Detect which cell encompasses the target text, then output its (x, y) center coordinate. 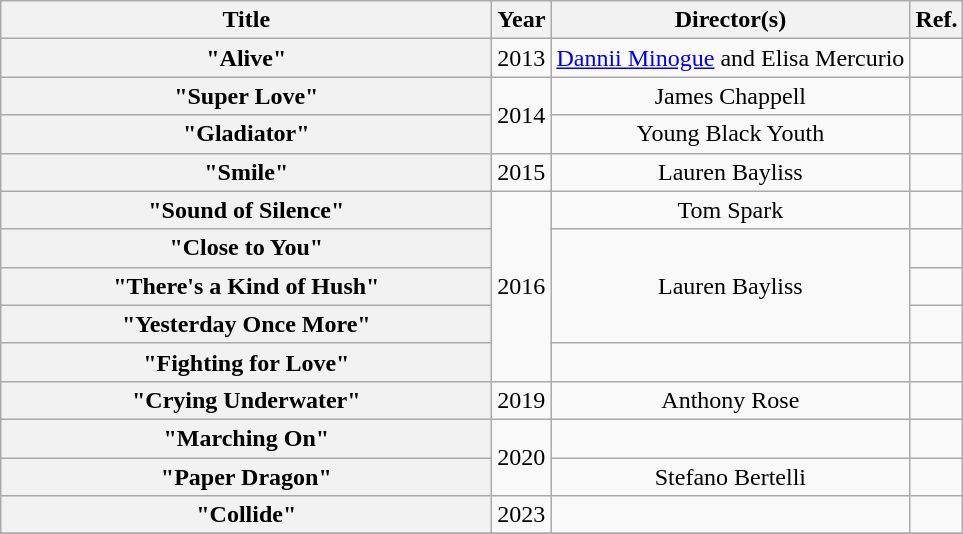
"Gladiator" (246, 134)
Stefano Bertelli (730, 477)
Dannii Minogue and Elisa Mercurio (730, 58)
2015 (522, 172)
"Close to You" (246, 248)
"Smile" (246, 172)
Anthony Rose (730, 400)
"Super Love" (246, 96)
"Marching On" (246, 438)
"Crying Underwater" (246, 400)
2016 (522, 286)
Tom Spark (730, 210)
"Paper Dragon" (246, 477)
2020 (522, 457)
"Alive" (246, 58)
2014 (522, 115)
2019 (522, 400)
Title (246, 20)
2013 (522, 58)
"Sound of Silence" (246, 210)
Year (522, 20)
"Fighting for Love" (246, 362)
2023 (522, 515)
Young Black Youth (730, 134)
James Chappell (730, 96)
Director(s) (730, 20)
"Yesterday Once More" (246, 324)
Ref. (936, 20)
"Collide" (246, 515)
"There's a Kind of Hush" (246, 286)
